Extract the (x, y) coordinate from the center of the cell holding the provided text.  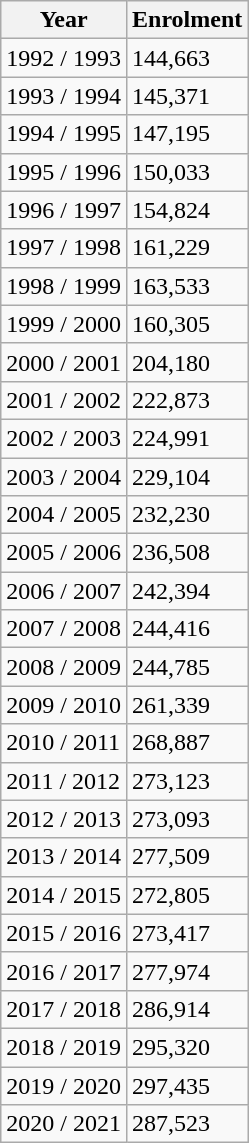
2013 / 2014 (64, 857)
232,230 (186, 515)
2018 / 2019 (64, 1047)
1998 / 1999 (64, 286)
1993 / 1994 (64, 96)
163,533 (186, 286)
1996 / 1997 (64, 210)
204,180 (186, 362)
2003 / 2004 (64, 477)
1995 / 1996 (64, 172)
2001 / 2002 (64, 400)
Year (64, 20)
2002 / 2003 (64, 438)
287,523 (186, 1124)
2011 / 2012 (64, 781)
277,974 (186, 971)
2007 / 2008 (64, 629)
272,805 (186, 895)
268,887 (186, 743)
286,914 (186, 1009)
224,991 (186, 438)
273,417 (186, 933)
1992 / 1993 (64, 58)
261,339 (186, 705)
244,416 (186, 629)
1994 / 1995 (64, 134)
242,394 (186, 591)
2008 / 2009 (64, 667)
277,509 (186, 857)
161,229 (186, 248)
2000 / 2001 (64, 362)
1999 / 2000 (64, 324)
2010 / 2011 (64, 743)
244,785 (186, 667)
297,435 (186, 1085)
2005 / 2006 (64, 553)
2016 / 2017 (64, 971)
2015 / 2016 (64, 933)
273,123 (186, 781)
147,195 (186, 134)
273,093 (186, 819)
222,873 (186, 400)
2009 / 2010 (64, 705)
229,104 (186, 477)
2019 / 2020 (64, 1085)
1997 / 1998 (64, 248)
145,371 (186, 96)
2017 / 2018 (64, 1009)
160,305 (186, 324)
236,508 (186, 553)
2014 / 2015 (64, 895)
154,824 (186, 210)
2006 / 2007 (64, 591)
2020 / 2021 (64, 1124)
295,320 (186, 1047)
2004 / 2005 (64, 515)
150,033 (186, 172)
144,663 (186, 58)
2012 / 2013 (64, 819)
Enrolment (186, 20)
